Pinpoint the cell where the given text exists, returning its (x, y) midpoint coordinate. 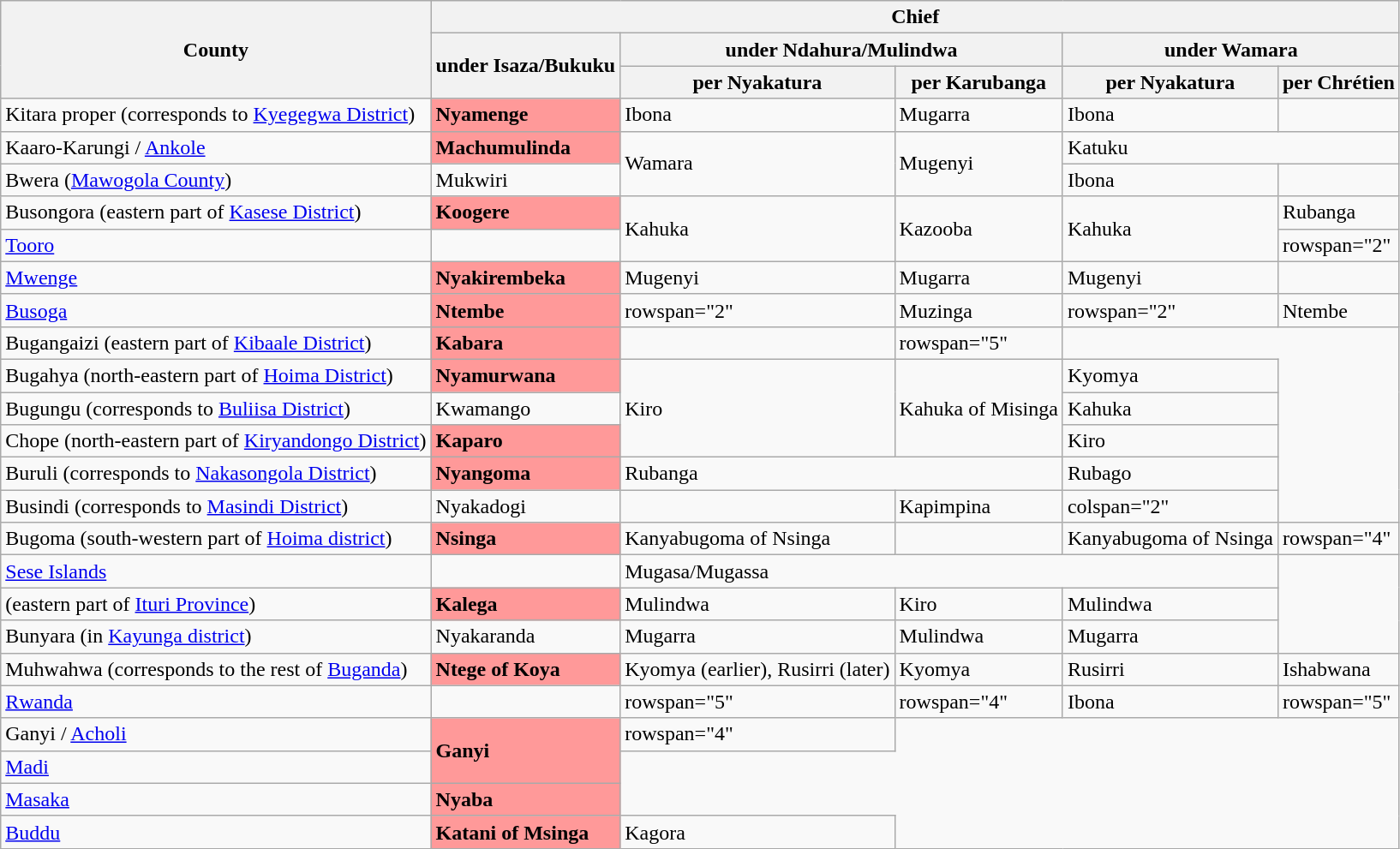
Kazooba (978, 229)
Nyamurwana (526, 375)
Muhwahwa (corresponds to the rest of Buganda) (216, 669)
Katuku (1230, 147)
Kyomya (earlier), Rusirri (later) (757, 669)
colspan="2" (1170, 506)
Nyaba (526, 799)
Nsinga (526, 539)
Buddu (216, 832)
Bugangaizi (eastern part of Kibaale District) (216, 343)
under Ndahura/Mulindwa (841, 50)
Rwanda (216, 702)
Kalega (526, 604)
Masaka (216, 799)
Bwera (Mawogola County) (216, 180)
Nyakaranda (526, 637)
Rubago (1170, 474)
Rusirri (1170, 669)
Sese Islands (216, 571)
Kagora (757, 832)
Kaparo (526, 441)
Chope (north-eastern part of Kiryandongo District) (216, 441)
Tooro (216, 245)
Chief (915, 17)
Madi (216, 767)
Nyakirembeka (526, 278)
Kaaro-Karungi / Ankole (216, 147)
Kabara (526, 343)
Ntege of Koya (526, 669)
Wamara (757, 164)
County (216, 50)
Kitara proper (corresponds to Kyegegwa District) (216, 115)
(eastern part of Ituri Province) (216, 604)
Busoga (216, 310)
Kahuka of Misinga (978, 408)
Buruli (corresponds to Nakasongola District) (216, 474)
Mukwiri (526, 180)
Busongora (eastern part of Kasese District) (216, 212)
per Chrétien (1338, 82)
Bunyara (in Kayunga district) (216, 637)
Nyangoma (526, 474)
under Isaza/Bukuku (526, 66)
Nyamenge (526, 115)
Ganyi / Acholi (216, 734)
Machumulinda (526, 147)
Koogere (526, 212)
Bugungu (corresponds to Buliisa District) (216, 409)
Bugoma (south-western part of Hoima district) (216, 539)
Busindi (corresponds to Masindi District) (216, 506)
Mwenge (216, 278)
Katani of Msinga (526, 832)
per Karubanga (978, 82)
Bugahya (north-eastern part of Hoima District) (216, 375)
Nyakadogi (526, 506)
under Wamara (1230, 50)
Kapimpina (978, 506)
Ganyi (526, 750)
Muzinga (978, 310)
Ishabwana (1338, 669)
Kwamango (526, 409)
Mugasa/Mugassa (949, 571)
